Locate the cell with the specified text and output its (x, y) center coordinate. 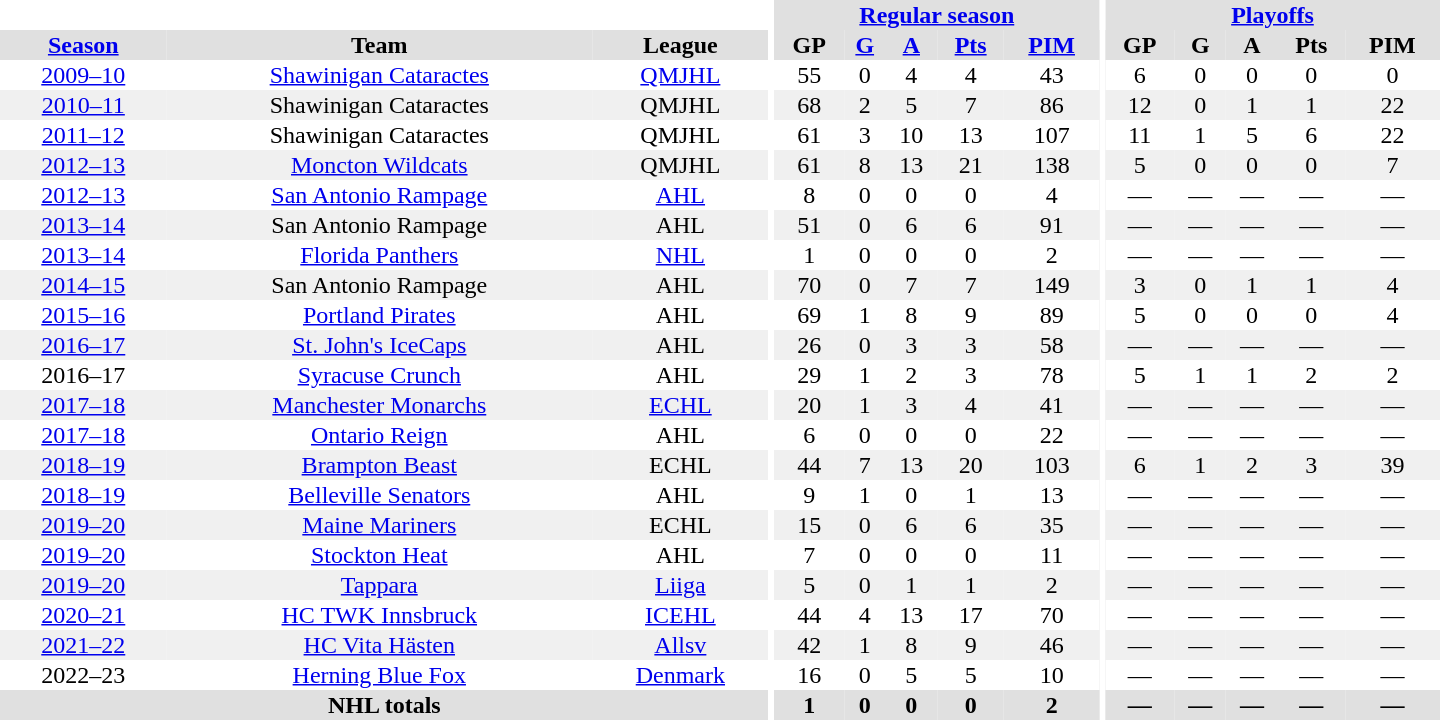
Stockton Heat (380, 555)
Ontario Reign (380, 435)
16 (809, 675)
ICEHL (680, 615)
2022–23 (84, 675)
Moncton Wildcats (380, 165)
138 (1052, 165)
Tappara (380, 585)
43 (1052, 75)
91 (1052, 225)
Season (84, 45)
Team (380, 45)
29 (809, 375)
55 (809, 75)
26 (809, 345)
2009–10 (84, 75)
12 (1140, 105)
Playoffs (1272, 15)
107 (1052, 135)
Denmark (680, 675)
2020–21 (84, 615)
35 (1052, 525)
103 (1052, 465)
Maine Mariners (380, 525)
Syracuse Crunch (380, 375)
46 (1052, 645)
HC TWK Innsbruck (380, 615)
149 (1052, 285)
2021–22 (84, 645)
41 (1052, 405)
51 (809, 225)
17 (970, 615)
Brampton Beast (380, 465)
Portland Pirates (380, 315)
68 (809, 105)
League (680, 45)
Florida Panthers (380, 255)
NHL (680, 255)
15 (809, 525)
Liiga (680, 585)
42 (809, 645)
21 (970, 165)
Regular season (936, 15)
NHL totals (384, 705)
Allsv (680, 645)
St. John's IceCaps (380, 345)
86 (1052, 105)
2014–15 (84, 285)
Herning Blue Fox (380, 675)
Manchester Monarchs (380, 405)
2015–16 (84, 315)
89 (1052, 315)
HC Vita Hästen (380, 645)
78 (1052, 375)
58 (1052, 345)
69 (809, 315)
Belleville Senators (380, 495)
2010–11 (84, 105)
39 (1392, 465)
2011–12 (84, 135)
